Extract the (x, y) coordinate from the center of the cell holding the provided text.  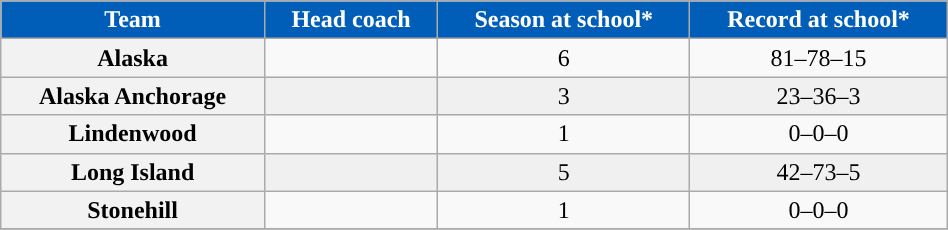
81–78–15 (818, 58)
Long Island (133, 172)
Alaska Anchorage (133, 96)
Team (133, 20)
42–73–5 (818, 172)
Alaska (133, 58)
Stonehill (133, 210)
Head coach (350, 20)
Season at school* (564, 20)
3 (564, 96)
Record at school* (818, 20)
5 (564, 172)
Lindenwood (133, 134)
23–36–3 (818, 96)
6 (564, 58)
